From the cell containing the given text, extract its center point as (X, Y) coordinate. 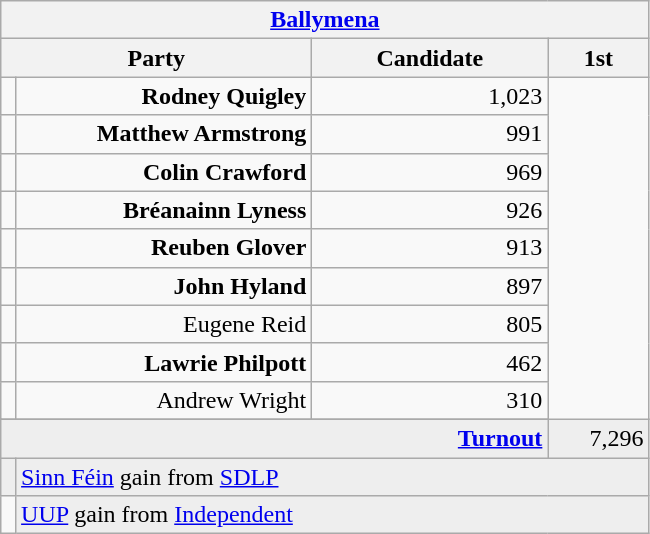
991 (430, 134)
Bréanainn Lyness (164, 210)
Rodney Quigley (164, 96)
Ballymena (325, 20)
Party (156, 58)
Candidate (430, 58)
Colin Crawford (164, 172)
Turnout (274, 438)
Andrew Wright (164, 400)
913 (430, 248)
897 (430, 286)
7,296 (598, 438)
969 (430, 172)
310 (430, 400)
805 (430, 324)
1st (598, 58)
462 (430, 362)
Eugene Reid (164, 324)
Sinn Féin gain from SDLP (332, 477)
Matthew Armstrong (164, 134)
Reuben Glover (164, 248)
Lawrie Philpott (164, 362)
John Hyland (164, 286)
926 (430, 210)
1,023 (430, 96)
UUP gain from Independent (332, 515)
